Locate the cell with the specified text and output its [X, Y] center coordinate. 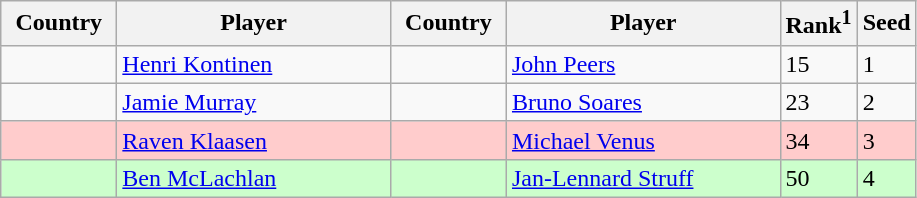
15 [818, 64]
2 [886, 102]
1 [886, 64]
4 [886, 178]
50 [818, 178]
Henri Kontinen [254, 64]
John Peers [643, 64]
34 [818, 140]
Jan-Lennard Struff [643, 178]
Seed [886, 24]
Jamie Murray [254, 102]
Rank1 [818, 24]
23 [818, 102]
Ben McLachlan [254, 178]
3 [886, 140]
Bruno Soares [643, 102]
Raven Klaasen [254, 140]
Michael Venus [643, 140]
